Determine the (X, Y) coordinate at the center of the cell enclosing the given text.  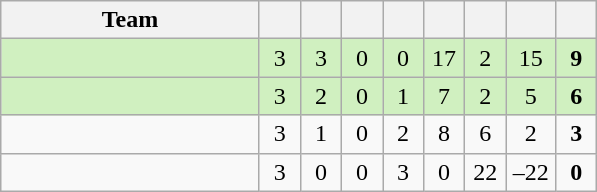
15 (531, 58)
17 (444, 58)
8 (444, 134)
9 (576, 58)
7 (444, 96)
5 (531, 96)
–22 (531, 172)
22 (486, 172)
Team (130, 20)
